Determine the (x, y) coordinate at the center of the cell enclosing the given text.  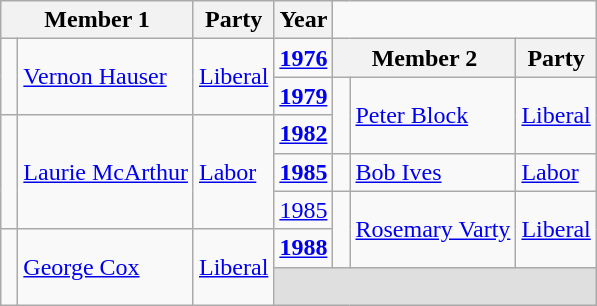
Rosemary Varty (433, 229)
Member 2 (424, 58)
Bob Ives (433, 172)
1982 (304, 134)
Member 1 (98, 20)
1979 (304, 96)
Laurie McArthur (106, 172)
Vernon Hauser (106, 77)
George Cox (106, 267)
Peter Block (433, 115)
1976 (304, 58)
1988 (304, 248)
Year (304, 20)
